Identify which cell holds the provided text, then report its (x, y) central coordinate. 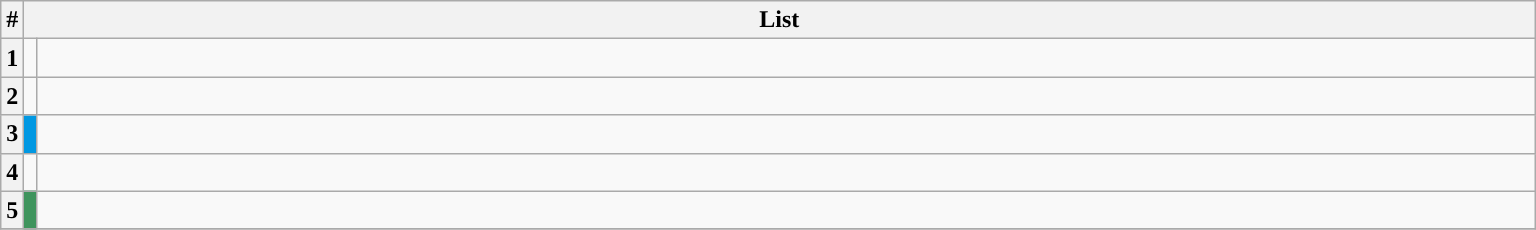
5 (12, 210)
1 (12, 58)
List (780, 20)
4 (12, 172)
# (12, 20)
3 (12, 134)
2 (12, 96)
